Detect which cell encompasses the target text, then output its [x, y] center coordinate. 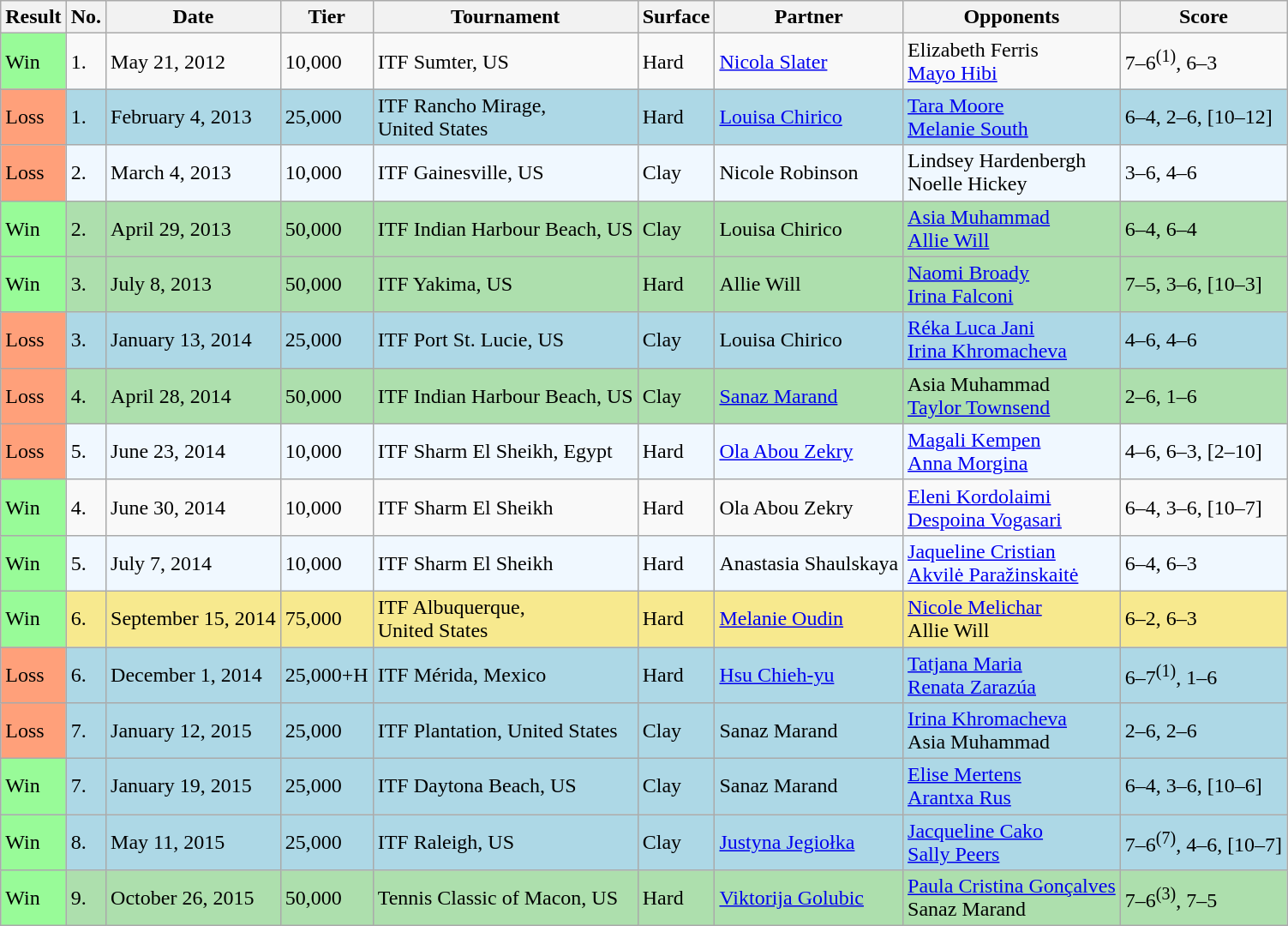
March 4, 2013 [194, 173]
Paula Cristina Gonçalves Sanaz Marand [1012, 899]
6–4, 3–6, [10–7] [1203, 508]
9. [86, 899]
4–6, 6–3, [2–10] [1203, 451]
Surface [676, 17]
Hsu Chieh-yu [809, 674]
3–6, 4–6 [1203, 173]
January 19, 2015 [194, 787]
Opponents [1012, 17]
Irina Khromacheva Asia Muhammad [1012, 731]
September 15, 2014 [194, 619]
4–6, 4–6 [1203, 340]
June 23, 2014 [194, 451]
7–6(3), 7–5 [1203, 899]
7–6(1), 6–3 [1203, 62]
Partner [809, 17]
Tournament [506, 17]
ITF Albuquerque, United States [506, 619]
December 1, 2014 [194, 674]
Jacqueline Cako Sally Peers [1012, 842]
Anastasia Shaulskaya [809, 562]
6–7(1), 1–6 [1203, 674]
June 30, 2014 [194, 508]
Tier [326, 17]
January 13, 2014 [194, 340]
ITF Port St. Lucie, US [506, 340]
No. [86, 17]
Nicole Melichar Allie Will [1012, 619]
Melanie Oudin [809, 619]
ITF Raleigh, US [506, 842]
25,000+H [326, 674]
January 12, 2015 [194, 731]
ITF Gainesville, US [506, 173]
6–4, 3–6, [10–6] [1203, 787]
ITF Daytona Beach, US [506, 787]
Magali Kempen Anna Morgina [1012, 451]
Nicole Robinson [809, 173]
Nicola Slater [809, 62]
Elise Mertens Arantxa Rus [1012, 787]
6–4, 6–4 [1203, 228]
2–6, 2–6 [1203, 731]
Justyna Jegiołka [809, 842]
Tatjana Maria Renata Zarazúa [1012, 674]
Jaqueline Cristian Akvilė Paražinskaitė [1012, 562]
ITF Sumter, US [506, 62]
Réka Luca Jani Irina Khromacheva [1012, 340]
Date [194, 17]
Allie Will [809, 285]
Tara Moore Melanie South [1012, 117]
Score [1203, 17]
April 29, 2013 [194, 228]
ITF Rancho Mirage, United States [506, 117]
Lindsey Hardenbergh Noelle Hickey [1012, 173]
6–2, 6–3 [1203, 619]
8. [86, 842]
6–4, 6–3 [1203, 562]
Viktorija Golubic [809, 899]
ITF Mérida, Mexico [506, 674]
Elizabeth Ferris Mayo Hibi [1012, 62]
February 4, 2013 [194, 117]
ITF Sharm El Sheikh, Egypt [506, 451]
Asia Muhammad Allie Will [1012, 228]
7–5, 3–6, [10–3] [1203, 285]
6–4, 2–6, [10–12] [1203, 117]
Naomi Broady Irina Falconi [1012, 285]
Eleni Kordolaimi Despoina Vogasari [1012, 508]
May 21, 2012 [194, 62]
July 8, 2013 [194, 285]
Tennis Classic of Macon, US [506, 899]
7–6(7), 4–6, [10–7] [1203, 842]
Result [33, 17]
ITF Yakima, US [506, 285]
May 11, 2015 [194, 842]
April 28, 2014 [194, 396]
October 26, 2015 [194, 899]
Asia Muhammad Taylor Townsend [1012, 396]
2–6, 1–6 [1203, 396]
ITF Plantation, United States [506, 731]
July 7, 2014 [194, 562]
75,000 [326, 619]
